For the text-containing cell, return its midpoint in (X, Y) coordinate format. 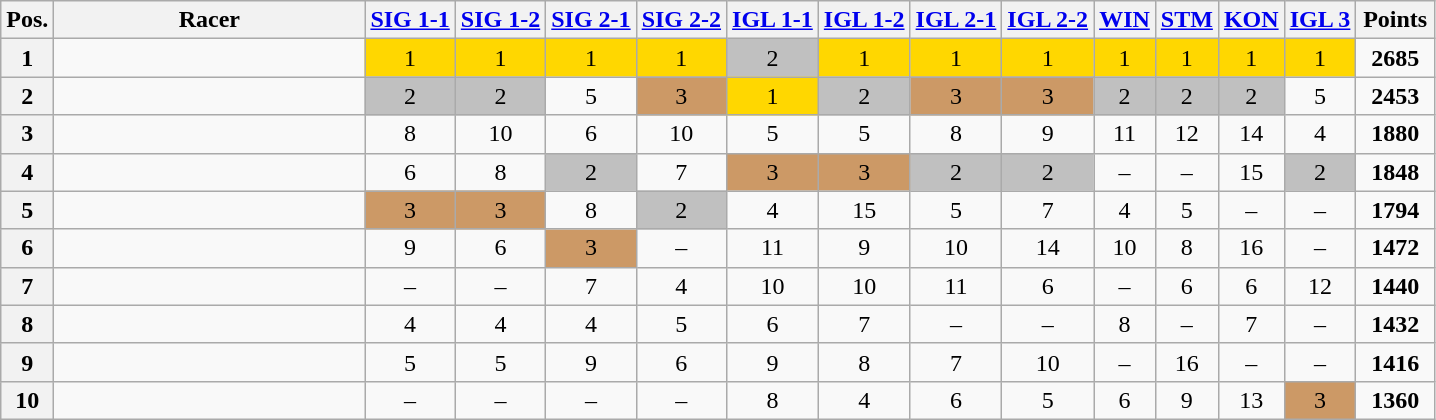
SIG 2-2 (681, 20)
KON (1251, 20)
Racer (210, 20)
1440 (1396, 286)
IGL 1-1 (773, 20)
1432 (1396, 324)
1360 (1396, 400)
1416 (1396, 362)
1472 (1396, 248)
STM (1186, 20)
WIN (1125, 20)
IGL 2-2 (1048, 20)
13 (1251, 400)
1794 (1396, 210)
1848 (1396, 172)
SIG 1-1 (410, 20)
2453 (1396, 96)
SIG 2-1 (591, 20)
SIG 1-2 (500, 20)
1880 (1396, 134)
Points (1396, 20)
2685 (1396, 58)
IGL 2-1 (956, 20)
Pos. (28, 20)
IGL 3 (1320, 20)
IGL 1-2 (864, 20)
